Determine the [x, y] coordinate at the center of the cell enclosing the given text.  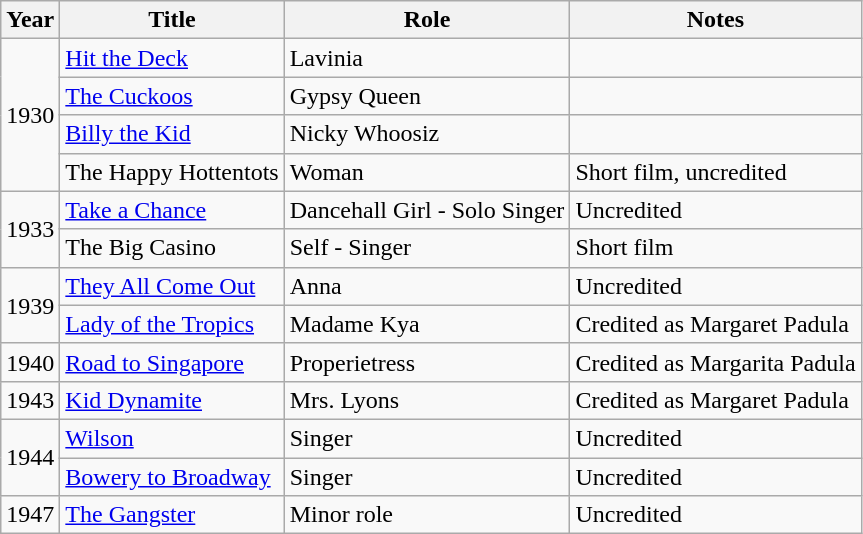
Dancehall Girl - Solo Singer [427, 210]
Title [172, 20]
Nicky Whoosiz [427, 134]
Role [427, 20]
1940 [30, 362]
Road to Singapore [172, 362]
Lady of the Tropics [172, 324]
Lavinia [427, 58]
The Happy Hottentots [172, 172]
Wilson [172, 438]
Short film, uncredited [716, 172]
Gypsy Queen [427, 96]
The Gangster [172, 515]
Minor role [427, 515]
1930 [30, 115]
Hit the Deck [172, 58]
Kid Dynamite [172, 400]
Properietress [427, 362]
Self - Singer [427, 248]
Year [30, 20]
Take a Chance [172, 210]
The Cuckoos [172, 96]
Woman [427, 172]
They All Come Out [172, 286]
Anna [427, 286]
Notes [716, 20]
Madame Kya [427, 324]
Credited as Margarita Padula [716, 362]
Short film [716, 248]
1943 [30, 400]
1944 [30, 457]
Bowery to Broadway [172, 477]
Mrs. Lyons [427, 400]
1933 [30, 229]
The Big Casino [172, 248]
1939 [30, 305]
1947 [30, 515]
Billy the Kid [172, 134]
